Determine the (X, Y) coordinate at the center of the cell enclosing the given text.  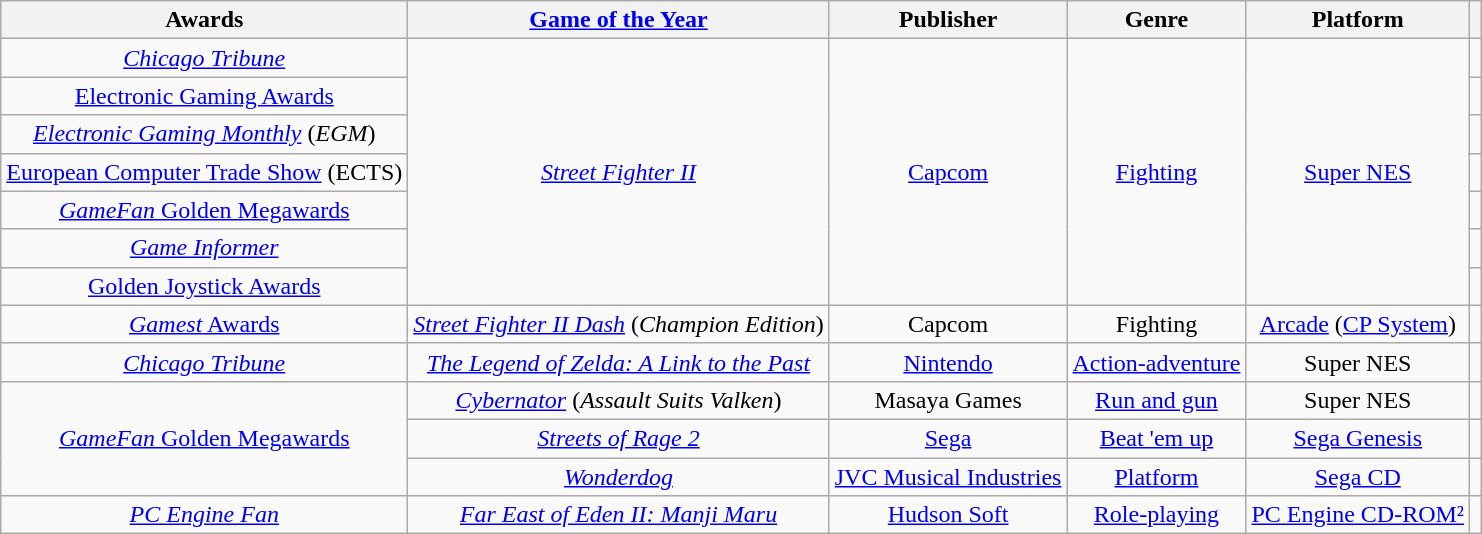
European Computer Trade Show (ECTS) (204, 172)
Game of the Year (618, 20)
Wonderdog (618, 477)
Cybernator (Assault Suits Valken) (618, 400)
Role-playing (1156, 515)
Sega Genesis (1358, 438)
Electronic Gaming Awards (204, 96)
Hudson Soft (948, 515)
Action-adventure (1156, 362)
The Legend of Zelda: A Link to the Past (618, 362)
Nintendo (948, 362)
Arcade (CP System) (1358, 324)
PC Engine CD-ROM² (1358, 515)
Genre (1156, 20)
Sega CD (1358, 477)
Street Fighter II (618, 172)
Publisher (948, 20)
Masaya Games (948, 400)
JVC Musical Industries (948, 477)
Golden Joystick Awards (204, 286)
Sega (948, 438)
Far East of Eden II: Manji Maru (618, 515)
Awards (204, 20)
PC Engine Fan (204, 515)
Streets of Rage 2 (618, 438)
Run and gun (1156, 400)
Beat 'em up (1156, 438)
Street Fighter II Dash (Champion Edition) (618, 324)
Game Informer (204, 248)
Electronic Gaming Monthly (EGM) (204, 134)
Gamest Awards (204, 324)
